Locate the cell with the specified text and output its (X, Y) center coordinate. 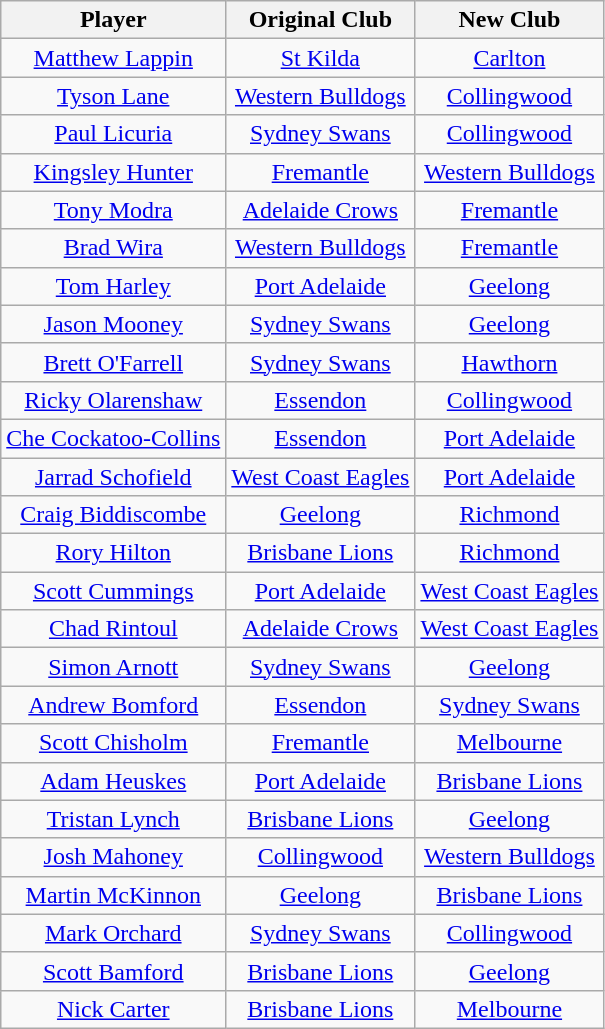
Ricky Olarenshaw (114, 400)
Andrew Bomford (114, 705)
Brett O'Farrell (114, 362)
Martin McKinnon (114, 895)
Simon Arnott (114, 667)
Chad Rintoul (114, 629)
Tyson Lane (114, 96)
Craig Biddiscombe (114, 515)
Scott Bamford (114, 971)
Tony Modra (114, 210)
Scott Cummings (114, 591)
Original Club (320, 20)
Tristan Lynch (114, 819)
St Kilda (320, 58)
Tom Harley (114, 286)
Carlton (510, 58)
Jarrad Schofield (114, 477)
Mark Orchard (114, 933)
Nick Carter (114, 1009)
Adam Heuskes (114, 781)
New Club (510, 20)
Paul Licuria (114, 134)
Rory Hilton (114, 553)
Kingsley Hunter (114, 172)
Matthew Lappin (114, 58)
Che Cockatoo-Collins (114, 438)
Scott Chisholm (114, 743)
Josh Mahoney (114, 857)
Hawthorn (510, 362)
Player (114, 20)
Brad Wira (114, 248)
Jason Mooney (114, 324)
